For the text-containing cell, return its midpoint in (X, Y) coordinate format. 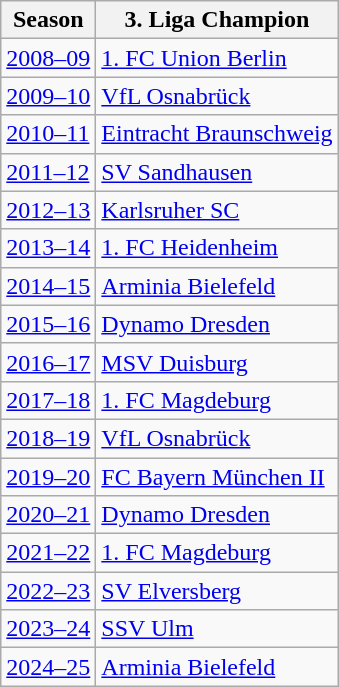
2024–25 (48, 667)
3. Liga Champion (217, 20)
2008–09 (48, 58)
Karlsruher SC (217, 210)
2014–15 (48, 286)
2017–18 (48, 400)
2020–21 (48, 515)
SSV Ulm (217, 629)
2009–10 (48, 96)
MSV Duisburg (217, 362)
Eintracht Braunschweig (217, 134)
2013–14 (48, 248)
2019–20 (48, 477)
FC Bayern München II (217, 477)
2010–11 (48, 134)
2012–13 (48, 210)
2023–24 (48, 629)
SV Sandhausen (217, 172)
1. FC Union Berlin (217, 58)
2011–12 (48, 172)
Season (48, 20)
2016–17 (48, 362)
SV Elversberg (217, 591)
1. FC Heidenheim (217, 248)
2015–16 (48, 324)
2021–22 (48, 553)
2018–19 (48, 438)
2022–23 (48, 591)
